Return (X, Y) of the center of cell containing provided text 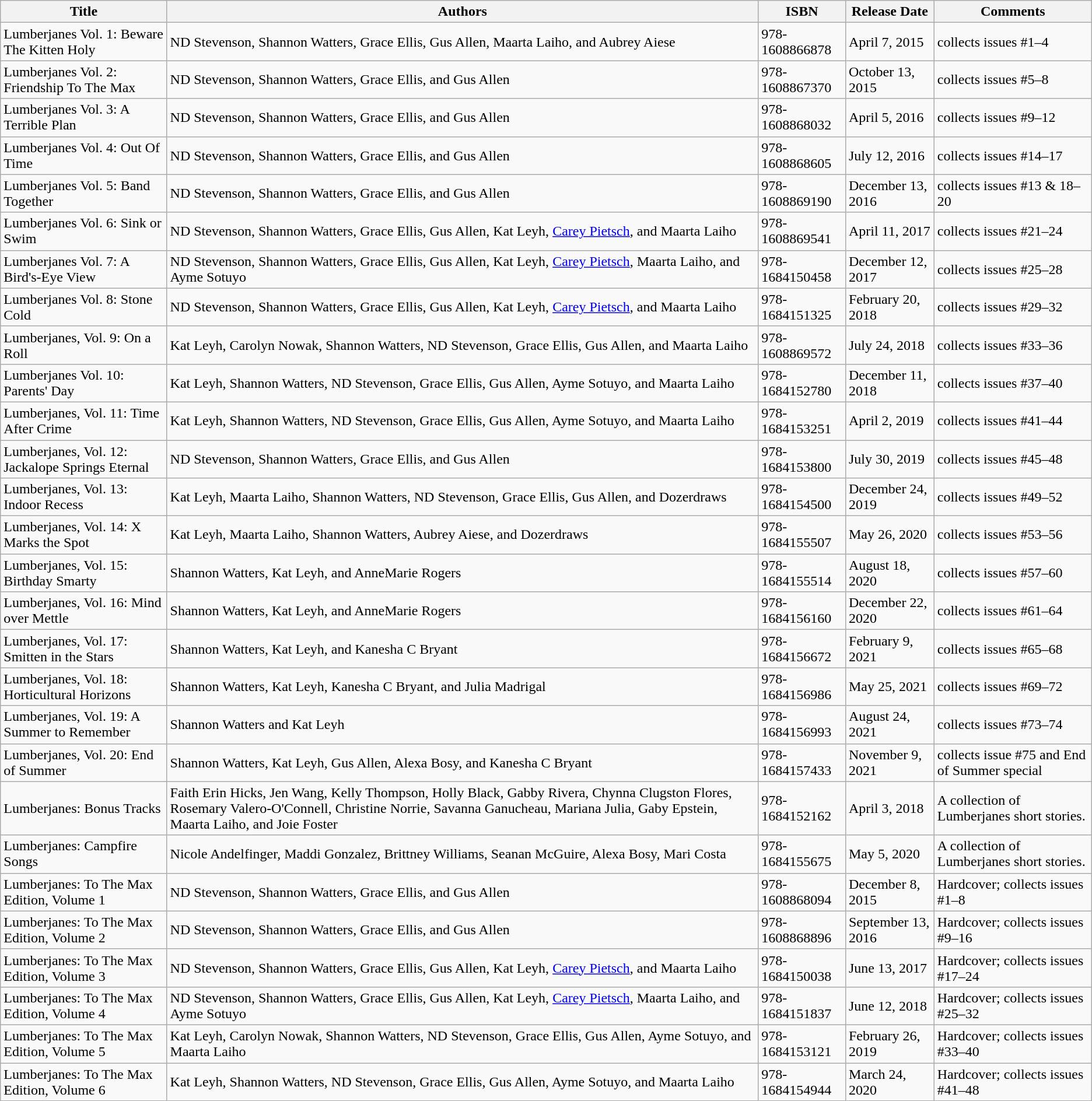
February 26, 2019 (890, 1044)
collects issues #73–74 (1013, 724)
Lumberjanes: To The Max Edition, Volume 2 (84, 930)
978-1684152162 (802, 808)
collects issues #14–17 (1013, 155)
Authors (463, 12)
Lumberjanes: To The Max Edition, Volume 5 (84, 1044)
Lumberjanes, Vol. 13: Indoor Recess (84, 497)
April 11, 2017 (890, 231)
978-1684150458 (802, 269)
Hardcover; collects issues #25–32 (1013, 1005)
Nicole Andelfinger, Maddi Gonzalez, Brittney Williams, Seanan McGuire, Alexa Bosy, Mari Costa (463, 854)
collects issues #29–32 (1013, 307)
November 9, 2021 (890, 763)
Lumberjanes, Vol. 18: Horticultural Horizons (84, 687)
Lumberjanes Vol. 2: Friendship To The Max (84, 79)
February 9, 2021 (890, 648)
December 11, 2018 (890, 383)
collects issues #25–28 (1013, 269)
Shannon Watters, Kat Leyh, Kanesha C Bryant, and Julia Madrigal (463, 687)
Lumberjanes Vol. 10: Parents' Day (84, 383)
Lumberjanes Vol. 6: Sink or Swim (84, 231)
collects issues #13 & 18–20 (1013, 194)
June 12, 2018 (890, 1005)
Hardcover; collects issues #17–24 (1013, 968)
978-1608867370 (802, 79)
Lumberjanes Vol. 7: A Bird's-Eye View (84, 269)
December 13, 2016 (890, 194)
October 13, 2015 (890, 79)
Title (84, 12)
Lumberjanes Vol. 1: Beware The Kitten Holy (84, 42)
978-1684151325 (802, 307)
August 18, 2020 (890, 573)
July 30, 2019 (890, 458)
April 2, 2019 (890, 421)
July 24, 2018 (890, 345)
978-1684156993 (802, 724)
Lumberjanes Vol. 4: Out Of Time (84, 155)
September 13, 2016 (890, 930)
collects issues #45–48 (1013, 458)
Hardcover; collects issues #1–8 (1013, 892)
Hardcover; collects issues #9–16 (1013, 930)
978-1684153121 (802, 1044)
Kat Leyh, Maarta Laiho, Shannon Watters, ND Stevenson, Grace Ellis, Gus Allen, and Dozerdraws (463, 497)
collects issues #33–36 (1013, 345)
978-1608868032 (802, 118)
collects issues #37–40 (1013, 383)
Lumberjanes, Vol. 19: A Summer to Remember (84, 724)
Shannon Watters, Kat Leyh, Gus Allen, Alexa Bosy, and Kanesha C Bryant (463, 763)
May 5, 2020 (890, 854)
978-1684155675 (802, 854)
978-1684155514 (802, 573)
978-1608866878 (802, 42)
March 24, 2020 (890, 1081)
collects issues #57–60 (1013, 573)
978-1608868605 (802, 155)
Lumberjanes: Campfire Songs (84, 854)
Shannon Watters and Kat Leyh (463, 724)
collects issues #69–72 (1013, 687)
collects issues #5–8 (1013, 79)
Lumberjanes, Vol. 16: Mind over Mettle (84, 611)
Lumberjanes Vol. 8: Stone Cold (84, 307)
Lumberjanes, Vol. 15: Birthday Smarty (84, 573)
July 12, 2016 (890, 155)
Lumberjanes Vol. 3: A Terrible Plan (84, 118)
978-1684153251 (802, 421)
Lumberjanes, Vol. 17: Smitten in the Stars (84, 648)
August 24, 2021 (890, 724)
978-1684157433 (802, 763)
978-1684153800 (802, 458)
December 24, 2019 (890, 497)
Hardcover; collects issues #41–48 (1013, 1081)
collects issue #75 and End of Summer special (1013, 763)
Shannon Watters, Kat Leyh, and Kanesha C Bryant (463, 648)
978-1608868094 (802, 892)
978-1684155507 (802, 535)
Lumberjanes, Vol. 12: Jackalope Springs Eternal (84, 458)
978-1684151837 (802, 1005)
June 13, 2017 (890, 968)
Lumberjanes, Vol. 14: X Marks the Spot (84, 535)
Hardcover; collects issues #33–40 (1013, 1044)
978-1608869190 (802, 194)
collects issues #21–24 (1013, 231)
Release Date (890, 12)
April 7, 2015 (890, 42)
Lumberjanes: Bonus Tracks (84, 808)
Lumberjanes: To The Max Edition, Volume 3 (84, 968)
Lumberjanes, Vol. 20: End of Summer (84, 763)
December 8, 2015 (890, 892)
December 12, 2017 (890, 269)
978-1608869572 (802, 345)
collects issues #61–64 (1013, 611)
collects issues #65–68 (1013, 648)
collects issues #41–44 (1013, 421)
collects issues #1–4 (1013, 42)
978-1684152780 (802, 383)
collects issues #53–56 (1013, 535)
Lumberjanes, Vol. 11: Time After Crime (84, 421)
April 3, 2018 (890, 808)
Lumberjanes: To The Max Edition, Volume 6 (84, 1081)
978-1608869541 (802, 231)
978-1684156672 (802, 648)
ISBN (802, 12)
Kat Leyh, Maarta Laiho, Shannon Watters, Aubrey Aiese, and Dozerdraws (463, 535)
Kat Leyh, Carolyn Nowak, Shannon Watters, ND Stevenson, Grace Ellis, Gus Allen, Ayme Sotuyo, and Maarta Laiho (463, 1044)
December 22, 2020 (890, 611)
Lumberjanes: To The Max Edition, Volume 1 (84, 892)
978-1608868896 (802, 930)
Lumberjanes, Vol. 9: On a Roll (84, 345)
collects issues #9–12 (1013, 118)
978-1684150038 (802, 968)
Lumberjanes Vol. 5: Band Together (84, 194)
978-1684154944 (802, 1081)
Lumberjanes: To The Max Edition, Volume 4 (84, 1005)
May 26, 2020 (890, 535)
978-1684156986 (802, 687)
collects issues #49–52 (1013, 497)
May 25, 2021 (890, 687)
ND Stevenson, Shannon Watters, Grace Ellis, Gus Allen, Maarta Laiho, and Aubrey Aiese (463, 42)
February 20, 2018 (890, 307)
Comments (1013, 12)
Kat Leyh, Carolyn Nowak, Shannon Watters, ND Stevenson, Grace Ellis, Gus Allen, and Maarta Laiho (463, 345)
978-1684154500 (802, 497)
April 5, 2016 (890, 118)
978-1684156160 (802, 611)
